For the text-containing cell, return its midpoint in (x, y) coordinate format. 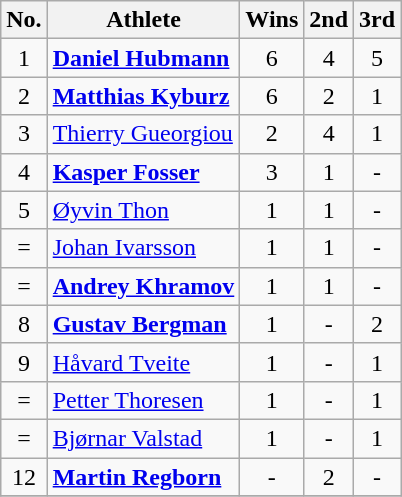
Thierry Gueorgiou (144, 134)
Matthias Kyburz (144, 96)
8 (24, 324)
Håvard Tveite (144, 362)
Johan Ivarsson (144, 248)
Athlete (144, 20)
3rd (378, 20)
Kasper Fosser (144, 172)
Wins (272, 20)
Bjørnar Valstad (144, 438)
Andrey Khramov (144, 286)
Daniel Hubmann (144, 58)
12 (24, 477)
2nd (329, 20)
Petter Thoresen (144, 400)
Gustav Bergman (144, 324)
No. (24, 20)
Martin Regborn (144, 477)
Øyvin Thon (144, 210)
9 (24, 362)
